Capture the cell that displays the provided text and extract its (x, y) central coordinate. 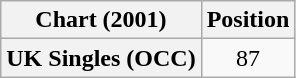
87 (248, 58)
Chart (2001) (101, 20)
Position (248, 20)
UK Singles (OCC) (101, 58)
